Detect which cell encompasses the target text, then output its [x, y] center coordinate. 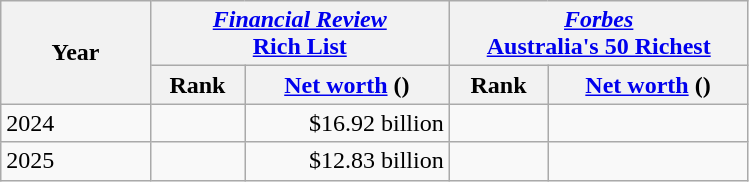
Year [76, 52]
ForbesAustralia's 50 Richest [598, 34]
2025 [76, 161]
$16.92 billion [348, 123]
$12.83 billion [348, 161]
2024 [76, 123]
Financial ReviewRich List [300, 34]
